Capture the cell that displays the provided text and extract its (X, Y) central coordinate. 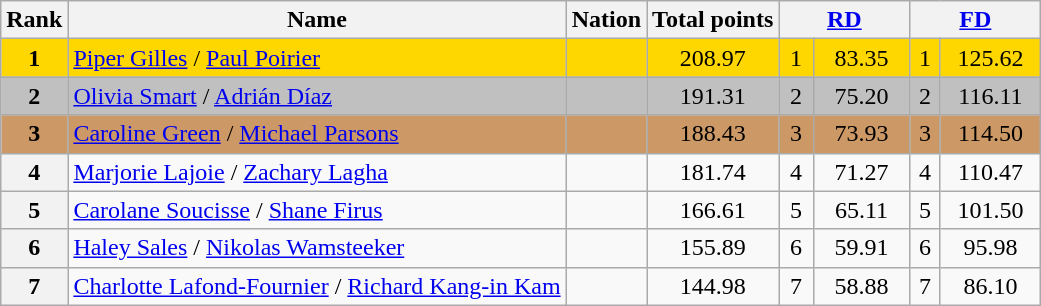
114.50 (990, 134)
FD (976, 20)
58.88 (862, 286)
116.11 (990, 96)
65.11 (862, 210)
75.20 (862, 96)
125.62 (990, 58)
95.98 (990, 248)
83.35 (862, 58)
Carolane Soucisse / Shane Firus (317, 210)
188.43 (713, 134)
73.93 (862, 134)
Marjorie Lajoie / Zachary Lagha (317, 172)
Olivia Smart / Adrián Díaz (317, 96)
Caroline Green / Michael Parsons (317, 134)
144.98 (713, 286)
110.47 (990, 172)
Charlotte Lafond-Fournier / Richard Kang-in Kam (317, 286)
59.91 (862, 248)
181.74 (713, 172)
Name (317, 20)
155.89 (713, 248)
101.50 (990, 210)
Piper Gilles / Paul Poirier (317, 58)
RD (844, 20)
Haley Sales / Nikolas Wamsteeker (317, 248)
71.27 (862, 172)
Total points (713, 20)
191.31 (713, 96)
208.97 (713, 58)
Rank (34, 20)
Nation (606, 20)
166.61 (713, 210)
86.10 (990, 286)
